Provide the [X, Y] coordinate of the cell's center where the given text is located.  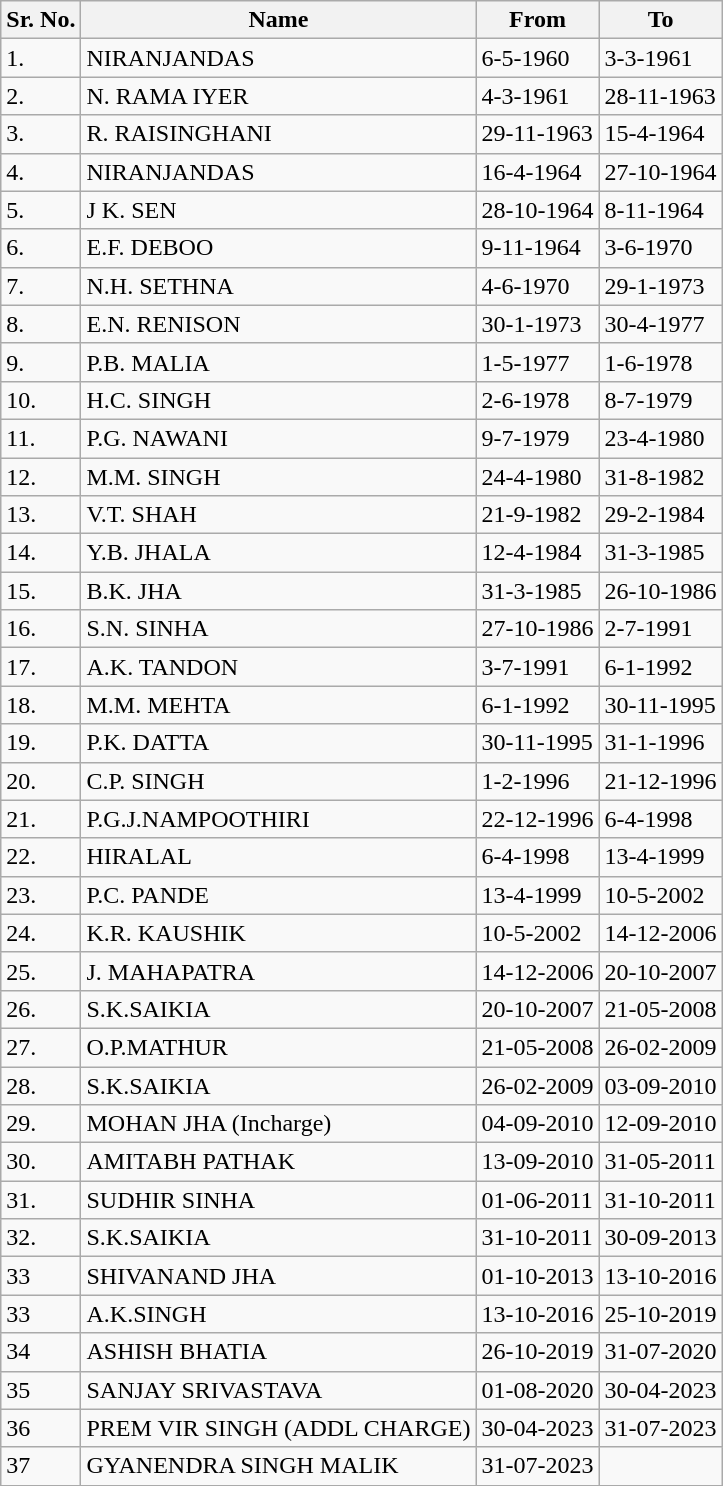
9. [41, 362]
37 [41, 1466]
03-09-2010 [660, 1085]
30. [41, 1162]
8-7-1979 [660, 400]
4-6-1970 [538, 286]
31-8-1982 [660, 477]
7. [41, 286]
31-1-1996 [660, 743]
16. [41, 629]
01-10-2013 [538, 1276]
35 [41, 1390]
22. [41, 857]
21. [41, 819]
E.F. DEBOO [278, 248]
ASHISH BHATIA [278, 1352]
B.K. JHA [278, 591]
2-7-1991 [660, 629]
11. [41, 438]
MOHAN JHA (Incharge) [278, 1124]
17. [41, 667]
SANJAY SRIVASTAVA [278, 1390]
24. [41, 933]
27. [41, 1047]
22-12-1996 [538, 819]
1-2-1996 [538, 781]
P.G.J.NAMPOOTHIRI [278, 819]
C.P. SINGH [278, 781]
28-11-1963 [660, 96]
1-5-1977 [538, 362]
26. [41, 1009]
4. [41, 172]
HIRALAL [278, 857]
1-6-1978 [660, 362]
E.N. RENISON [278, 324]
J K. SEN [278, 210]
PREM VIR SINGH (ADDL CHARGE) [278, 1428]
M.M. MEHTA [278, 705]
5. [41, 210]
29. [41, 1124]
N. RAMA IYER [278, 96]
Name [278, 20]
25. [41, 971]
V.T. SHAH [278, 515]
30-09-2013 [660, 1238]
2. [41, 96]
A.K. TANDON [278, 667]
15. [41, 591]
12-09-2010 [660, 1124]
N.H. SETHNA [278, 286]
Sr. No. [41, 20]
15-4-1964 [660, 134]
H.C. SINGH [278, 400]
2-6-1978 [538, 400]
6-5-1960 [538, 58]
20. [41, 781]
Y.B. JHALA [278, 553]
M.M. SINGH [278, 477]
31-07-2020 [660, 1352]
12. [41, 477]
13-09-2010 [538, 1162]
19. [41, 743]
29-11-1963 [538, 134]
13. [41, 515]
26-10-1986 [660, 591]
6. [41, 248]
J. MAHAPATRA [278, 971]
GYANENDRA SINGH MALIK [278, 1466]
12-4-1984 [538, 553]
3-7-1991 [538, 667]
01-08-2020 [538, 1390]
P.G. NAWANI [278, 438]
8. [41, 324]
SUDHIR SINHA [278, 1200]
S.N. SINHA [278, 629]
34 [41, 1352]
3-6-1970 [660, 248]
A.K.SINGH [278, 1314]
21-9-1982 [538, 515]
8-11-1964 [660, 210]
To [660, 20]
9-11-1964 [538, 248]
From [538, 20]
R. RAISINGHANI [278, 134]
9-7-1979 [538, 438]
AMITABH PATHAK [278, 1162]
1. [41, 58]
04-09-2010 [538, 1124]
18. [41, 705]
P.C. PANDE [278, 895]
3. [41, 134]
SHIVANAND JHA [278, 1276]
28-10-1964 [538, 210]
27-10-1986 [538, 629]
27-10-1964 [660, 172]
3-3-1961 [660, 58]
31. [41, 1200]
10. [41, 400]
30-4-1977 [660, 324]
23-4-1980 [660, 438]
01-06-2011 [538, 1200]
O.P.MATHUR [278, 1047]
28. [41, 1085]
P.B. MALIA [278, 362]
21-12-1996 [660, 781]
24-4-1980 [538, 477]
K.R. KAUSHIK [278, 933]
16-4-1964 [538, 172]
31-05-2011 [660, 1162]
4-3-1961 [538, 96]
14. [41, 553]
29-1-1973 [660, 286]
30-1-1973 [538, 324]
P.K. DATTA [278, 743]
29-2-1984 [660, 515]
25-10-2019 [660, 1314]
26-10-2019 [538, 1352]
36 [41, 1428]
32. [41, 1238]
23. [41, 895]
